Search for the cell housing the specified text and yield its (x, y) center coordinate. 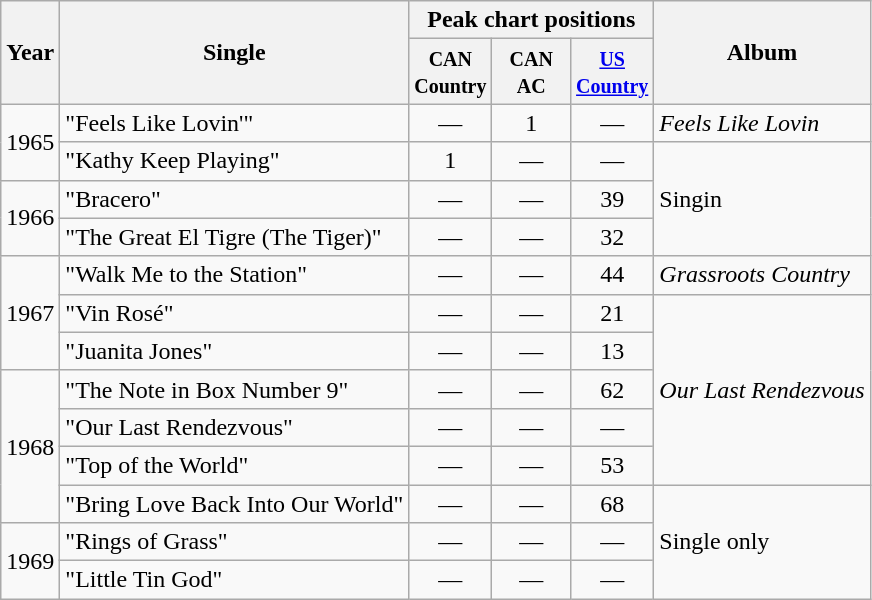
13 (612, 351)
1969 (30, 561)
"Juanita Jones" (234, 351)
39 (612, 199)
CAN AC (532, 72)
"Feels Like Lovin'" (234, 123)
1966 (30, 218)
"Our Last Rendezvous" (234, 427)
1967 (30, 313)
"Rings of Grass" (234, 542)
"Little Tin God" (234, 580)
1965 (30, 142)
21 (612, 313)
"The Note in Box Number 9" (234, 389)
Year (30, 52)
Peak chart positions (532, 20)
"Vin Rosé" (234, 313)
Our Last Rendezvous (762, 389)
53 (612, 465)
44 (612, 275)
62 (612, 389)
"The Great El Tigre (The Tiger)" (234, 237)
Feels Like Lovin (762, 123)
CAN Country (450, 72)
"Walk Me to the Station" (234, 275)
US Country (612, 72)
1968 (30, 446)
"Kathy Keep Playing" (234, 161)
Single (234, 52)
Grassroots Country (762, 275)
Single only (762, 541)
Album (762, 52)
68 (612, 503)
"Bracero" (234, 199)
"Top of the World" (234, 465)
32 (612, 237)
"Bring Love Back Into Our World" (234, 503)
Singin (762, 199)
